From the cell containing the given text, extract its center point as [x, y] coordinate. 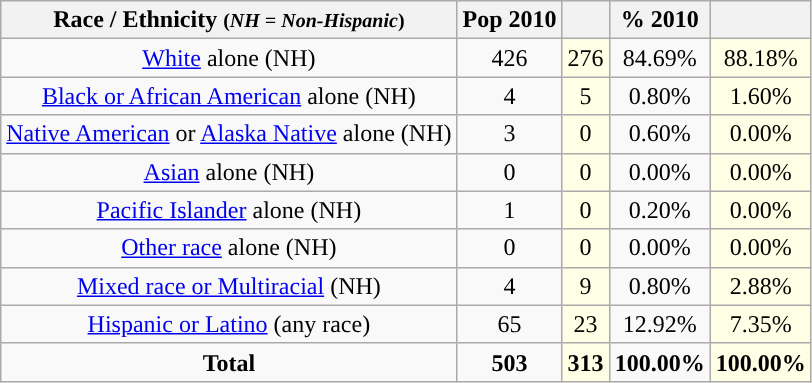
Mixed race or Multiracial (NH) [229, 286]
84.69% [660, 58]
313 [586, 362]
White alone (NH) [229, 58]
1.60% [760, 96]
12.92% [660, 324]
Total [229, 362]
23 [586, 324]
0.60% [660, 134]
Pacific Islander alone (NH) [229, 210]
Asian alone (NH) [229, 172]
7.35% [760, 324]
88.18% [760, 58]
Pop 2010 [510, 20]
426 [510, 58]
503 [510, 362]
65 [510, 324]
Hispanic or Latino (any race) [229, 324]
Native American or Alaska Native alone (NH) [229, 134]
1 [510, 210]
5 [586, 96]
276 [586, 58]
Other race alone (NH) [229, 248]
3 [510, 134]
% 2010 [660, 20]
0.20% [660, 210]
Race / Ethnicity (NH = Non-Hispanic) [229, 20]
Black or African American alone (NH) [229, 96]
9 [586, 286]
2.88% [760, 286]
